Identify which cell holds the provided text, then report its [X, Y] central coordinate. 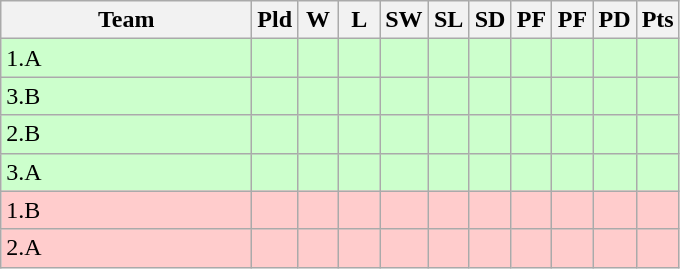
L [360, 20]
Pts [658, 20]
1.B [126, 210]
3.A [126, 172]
PD [614, 20]
Team [126, 20]
SD [490, 20]
SL [448, 20]
SW [404, 20]
2.B [126, 134]
Pld [275, 20]
W [318, 20]
3.B [126, 96]
2.A [126, 248]
1.A [126, 58]
